From the cell containing the given text, extract its center point as [x, y] coordinate. 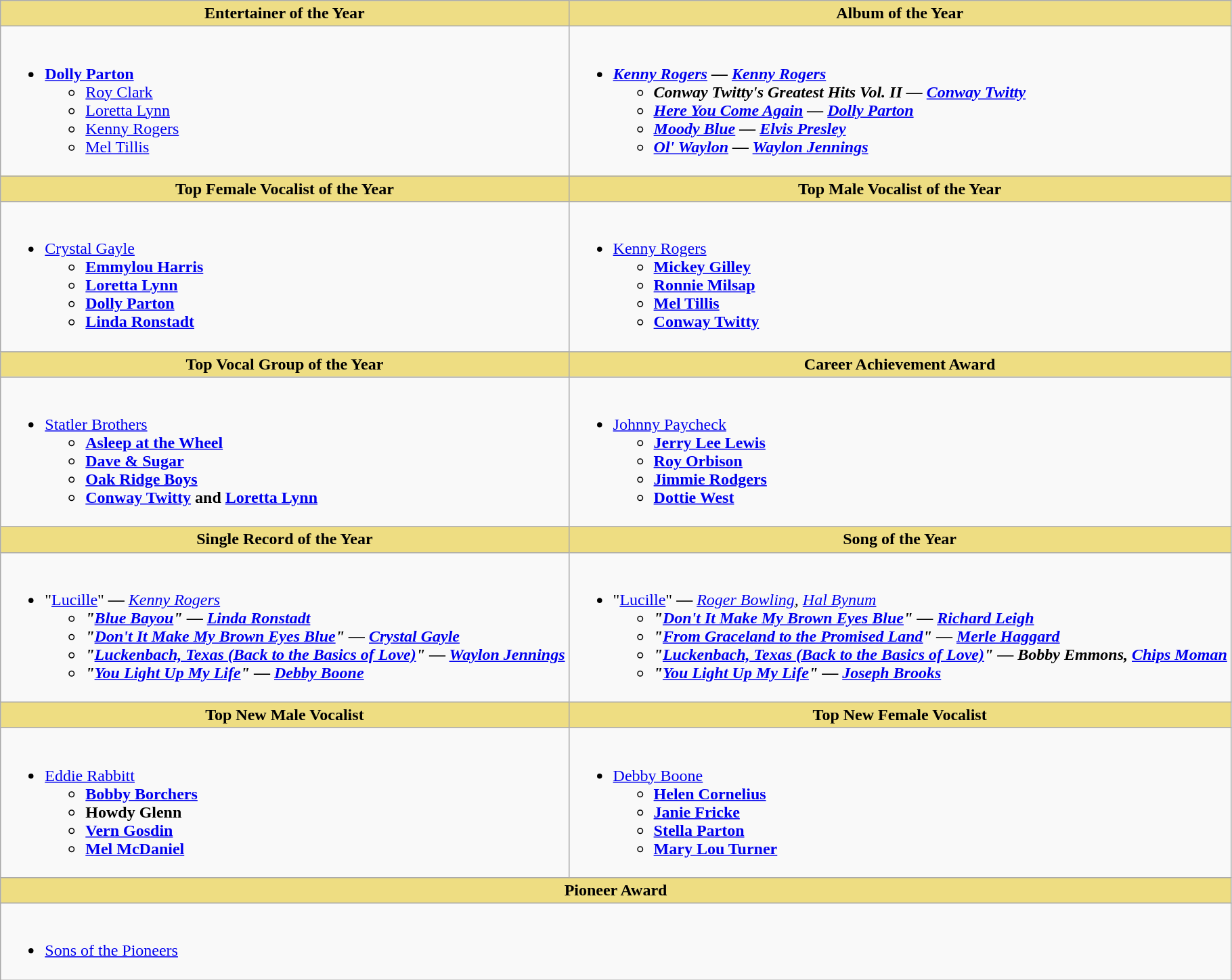
Album of the Year [900, 14]
Dolly PartonRoy ClarkLoretta LynnKenny RogersMel Tillis [284, 102]
Debby BooneHelen CorneliusJanie FrickeStella PartonMary Lou Turner [900, 803]
Top New Male Vocalist [284, 715]
Kenny RogersMickey GilleyRonnie MilsapMel TillisConway Twitty [900, 276]
Johnny PaycheckJerry Lee LewisRoy OrbisonJimmie RodgersDottie West [900, 452]
Entertainer of the Year [284, 14]
Pioneer Award [616, 890]
Crystal GayleEmmylou HarrisLoretta LynnDolly PartonLinda Ronstadt [284, 276]
Top Vocal Group of the Year [284, 364]
Top New Female Vocalist [900, 715]
Career Achievement Award [900, 364]
Statler BrothersAsleep at the WheelDave & SugarOak Ridge BoysConway Twitty and Loretta Lynn [284, 452]
Sons of the Pioneers [616, 941]
Top Female Vocalist of the Year [284, 189]
Song of the Year [900, 539]
Eddie RabbittBobby BorchersHowdy GlennVern GosdinMel McDaniel [284, 803]
Top Male Vocalist of the Year [900, 189]
Single Record of the Year [284, 539]
